Find where the given text appears and provide that cell's center as (x, y) coordinate. 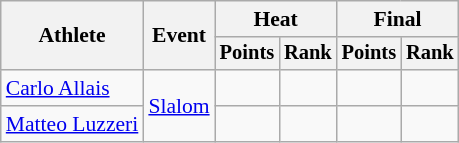
Athlete (72, 36)
Final (398, 19)
Slalom (178, 106)
Carlo Allais (72, 88)
Matteo Luzzeri (72, 124)
Heat (276, 19)
Event (178, 36)
